Extract the (x, y) coordinate from the center of the cell holding the provided text.  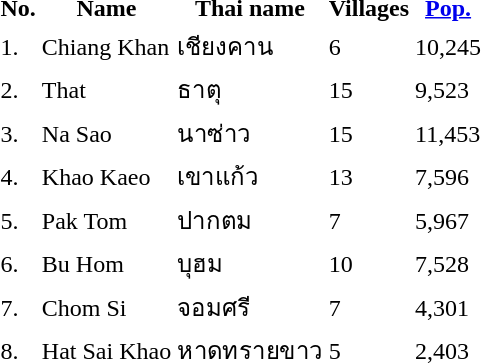
Chom Si (106, 307)
นาซ่าว (250, 133)
บุฮม (250, 264)
13 (368, 176)
6 (368, 46)
Chiang Khan (106, 46)
ปากตม (250, 220)
10 (368, 264)
เขาแก้ว (250, 176)
Na Sao (106, 133)
That (106, 90)
Bu Hom (106, 264)
Pak Tom (106, 220)
ธาตุ (250, 90)
เชียงคาน (250, 46)
Khao Kaeo (106, 176)
จอมศรี (250, 307)
